Pinpoint the cell where the given text exists, returning its (X, Y) midpoint coordinate. 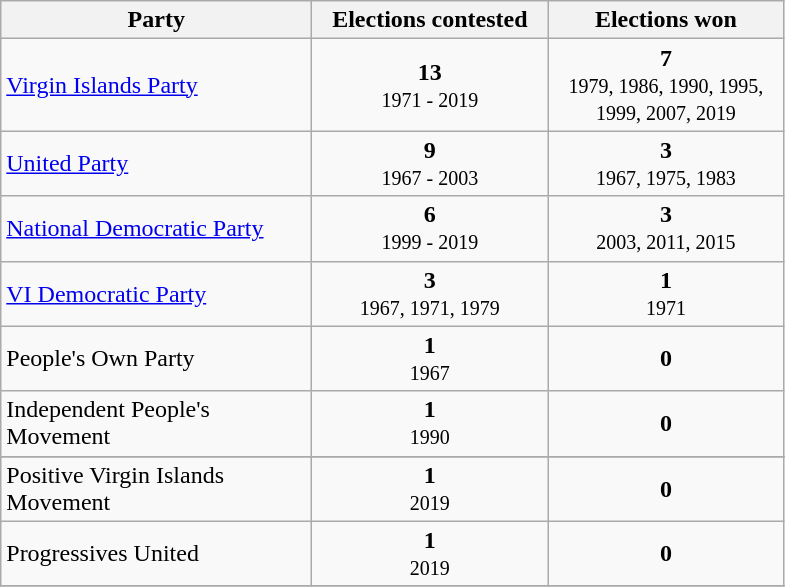
Party (156, 20)
61999 - 2019 (430, 228)
11967 (430, 358)
31967, 1971, 1979 (430, 294)
91967 - 2003 (430, 164)
11990 (430, 424)
131971 - 2019 (430, 85)
32003, 2011, 2015 (666, 228)
Elections contested (430, 20)
31967, 1975, 1983 (666, 164)
Progressives United (156, 554)
71979, 1986, 1990, 1995, 1999, 2007, 2019 (666, 85)
National Democratic Party (156, 228)
People's Own Party (156, 358)
Elections won (666, 20)
11971 (666, 294)
Independent People's Movement (156, 424)
Virgin Islands Party (156, 85)
VI Democratic Party (156, 294)
United Party (156, 164)
Positive Virgin Islands Movement (156, 488)
